Return [x, y] of the center of cell containing provided text 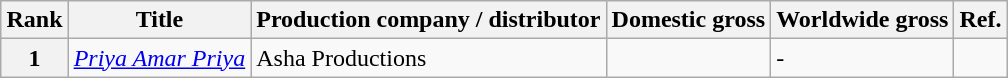
Priya Amar Priya [160, 58]
Asha Productions [428, 58]
Ref. [980, 20]
Rank [34, 20]
- [862, 58]
1 [34, 58]
Production company / distributor [428, 20]
Domestic gross [688, 20]
Worldwide gross [862, 20]
Title [160, 20]
